Determine the (X, Y) coordinate at the center of the cell enclosing the given text.  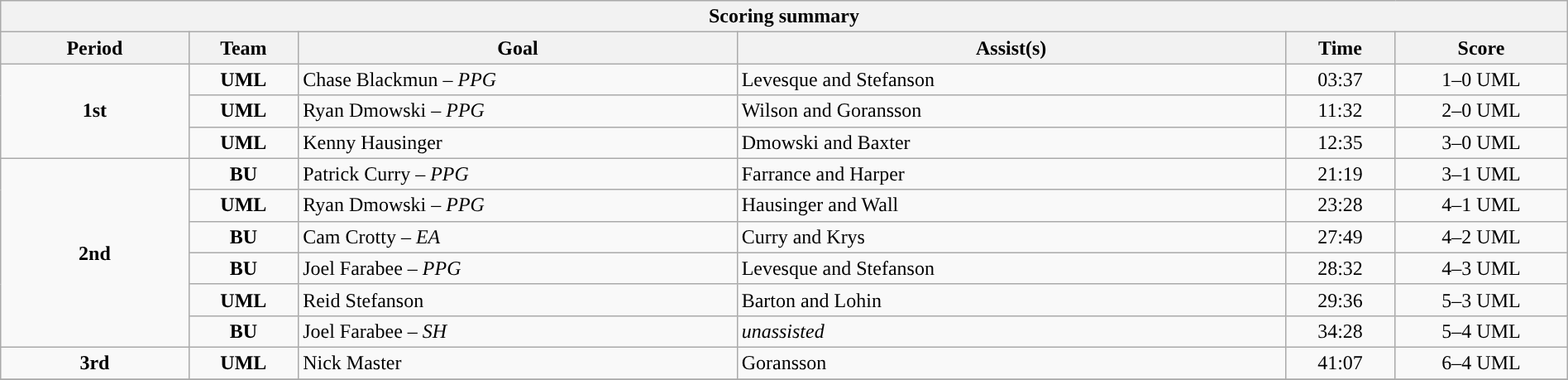
Farrance and Harper (1011, 174)
Time (1340, 48)
Kenny Hausinger (518, 142)
3rd (94, 363)
1–0 UML (1481, 79)
Reid Stefanson (518, 300)
27:49 (1340, 237)
4–3 UML (1481, 268)
11:32 (1340, 111)
5–3 UML (1481, 300)
Cam Crotty – EA (518, 237)
Joel Farabee – SH (518, 331)
Wilson and Goransson (1011, 111)
5–4 UML (1481, 331)
03:37 (1340, 79)
Assist(s) (1011, 48)
Team (243, 48)
2–0 UML (1481, 111)
Curry and Krys (1011, 237)
4–1 UML (1481, 205)
4–2 UML (1481, 237)
21:19 (1340, 174)
28:32 (1340, 268)
6–4 UML (1481, 363)
29:36 (1340, 300)
Patrick Curry – PPG (518, 174)
Scoring summary (784, 17)
Dmowski and Baxter (1011, 142)
Hausinger and Wall (1011, 205)
Joel Farabee – PPG (518, 268)
23:28 (1340, 205)
Barton and Lohin (1011, 300)
Chase Blackmun – PPG (518, 79)
Period (94, 48)
1st (94, 111)
unassisted (1011, 331)
41:07 (1340, 363)
Score (1481, 48)
3–1 UML (1481, 174)
34:28 (1340, 331)
12:35 (1340, 142)
Goal (518, 48)
3–0 UML (1481, 142)
2nd (94, 253)
Goransson (1011, 363)
Nick Master (518, 363)
